For the text-containing cell, return its midpoint in [x, y] coordinate format. 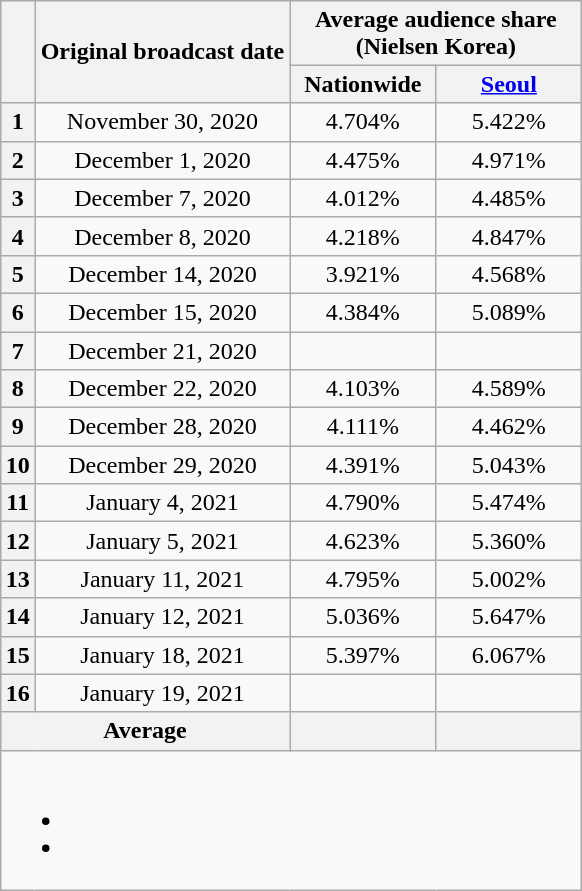
5.397% [363, 655]
3.921% [363, 274]
January 11, 2021 [162, 579]
14 [18, 617]
2 [18, 160]
December 21, 2020 [162, 351]
4.462% [509, 427]
11 [18, 503]
4.485% [509, 198]
6.067% [509, 655]
January 5, 2021 [162, 541]
4.568% [509, 274]
December 22, 2020 [162, 389]
January 18, 2021 [162, 655]
15 [18, 655]
4.971% [509, 160]
4.623% [363, 541]
5.647% [509, 617]
Nationwide [363, 84]
January 19, 2021 [162, 693]
4.795% [363, 579]
December 8, 2020 [162, 236]
7 [18, 351]
4.589% [509, 389]
1 [18, 122]
5 [18, 274]
4.790% [363, 503]
5.002% [509, 579]
5.360% [509, 541]
16 [18, 693]
5.089% [509, 312]
4.704% [363, 122]
10 [18, 465]
5.043% [509, 465]
Average [145, 731]
4.103% [363, 389]
5.474% [509, 503]
4.391% [363, 465]
4.384% [363, 312]
3 [18, 198]
4 [18, 236]
December 15, 2020 [162, 312]
December 28, 2020 [162, 427]
Average audience share(Nielsen Korea) [436, 32]
January 12, 2021 [162, 617]
5.422% [509, 122]
9 [18, 427]
6 [18, 312]
November 30, 2020 [162, 122]
4.111% [363, 427]
January 4, 2021 [162, 503]
December 29, 2020 [162, 465]
December 1, 2020 [162, 160]
8 [18, 389]
Seoul [509, 84]
4.475% [363, 160]
December 14, 2020 [162, 274]
5.036% [363, 617]
12 [18, 541]
4.847% [509, 236]
December 7, 2020 [162, 198]
4.218% [363, 236]
Original broadcast date [162, 52]
13 [18, 579]
4.012% [363, 198]
